Scan for the cell matching the given text and deliver its [x, y] coordinate at center. 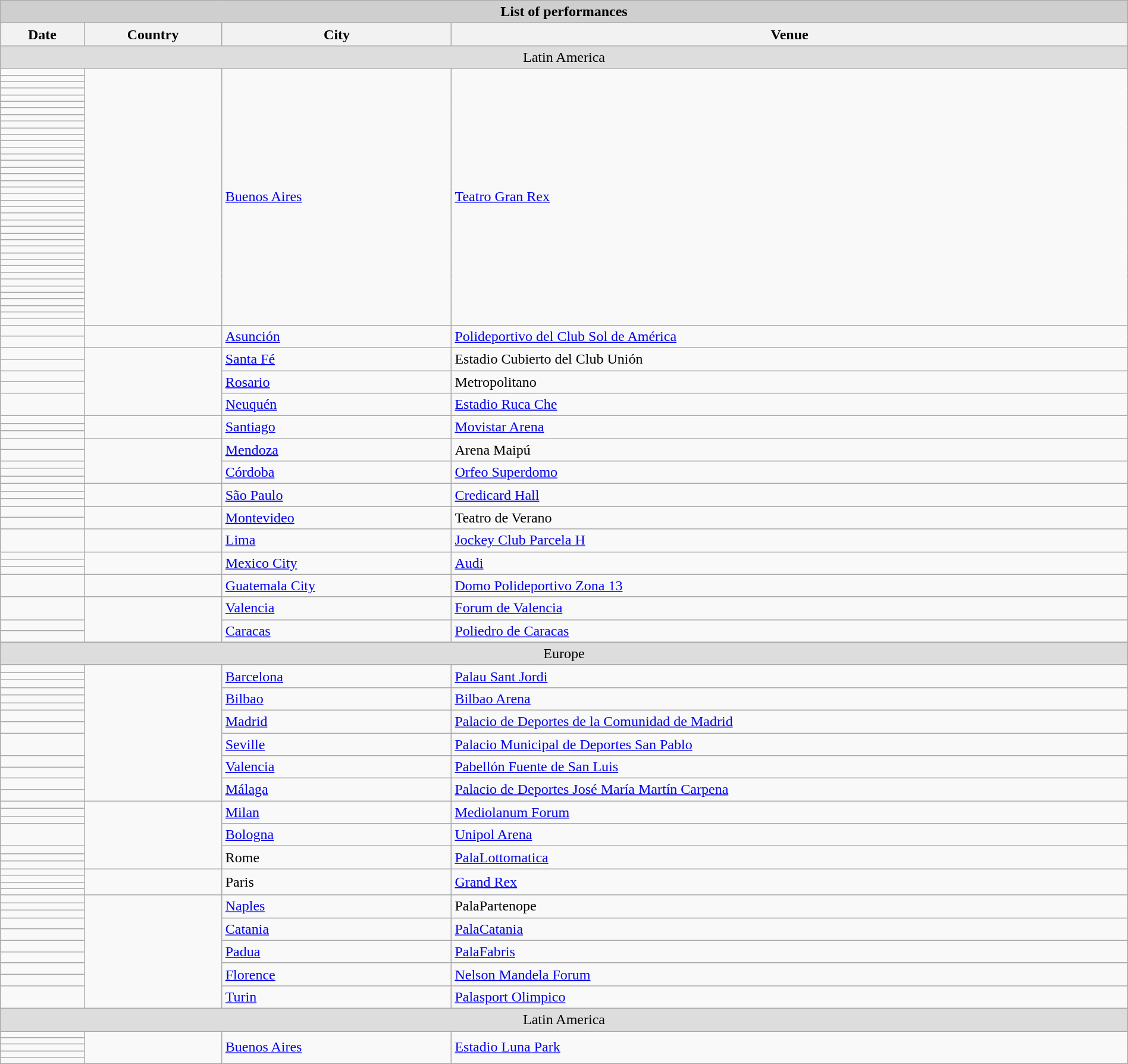
Mendoza [337, 450]
PalaFabris [789, 952]
Estadio Ruca Che [789, 405]
Mexico City [337, 563]
Paris [337, 882]
Estadio Cubierto del Club Unión [789, 359]
Neuquén [337, 405]
Barcelona [337, 676]
Turin [337, 997]
Bilbao Arena [789, 699]
Palacio Municipal de Deportes San Pablo [789, 744]
Asunción [337, 336]
Venue [789, 35]
Lima [337, 540]
Rosario [337, 381]
Palasport Olimpico [789, 997]
Pabellón Fuente de San Luis [789, 767]
Catania [337, 929]
Palau Sant Jordi [789, 676]
Palacio de Deportes de la Comunidad de Madrid [789, 721]
Málaga [337, 790]
Teatro Gran Rex [789, 196]
City [337, 35]
Seville [337, 744]
Arena Maipú [789, 450]
Bologna [337, 835]
Santiago [337, 427]
Movistar Arena [789, 427]
Guatemala City [337, 586]
Padua [337, 952]
Mediolanum Forum [789, 812]
Nelson Mandela Forum [789, 974]
Europe [564, 653]
PalaLottomatica [789, 858]
Grand Rex [789, 882]
Naples [337, 906]
Metropolitano [789, 381]
Madrid [337, 721]
Date [42, 35]
São Paulo [337, 495]
Audi [789, 563]
Jockey Club Parcela H [789, 540]
PalaPartenope [789, 906]
Montevideo [337, 518]
Córdoba [337, 472]
Unipol Arena [789, 835]
Country [153, 35]
Florence [337, 974]
Poliedro de Caracas [789, 631]
Caracas [337, 631]
Domo Polideportivo Zona 13 [789, 586]
Santa Fé [337, 359]
Credicard Hall [789, 495]
List of performances [564, 12]
Palacio de Deportes José María Martín Carpena [789, 790]
Milan [337, 812]
PalaCatania [789, 929]
Rome [337, 858]
Orfeo Superdomo [789, 472]
Bilbao [337, 699]
Teatro de Verano [789, 518]
Estadio Luna Park [789, 1047]
Forum de Valencia [789, 608]
Polideportivo del Club Sol de América [789, 336]
